Extract the [x, y] coordinate from the center of the cell holding the provided text.  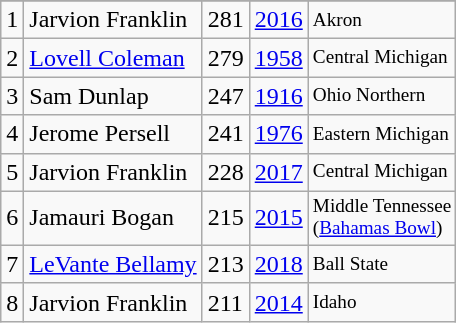
1 [12, 20]
2014 [278, 302]
2018 [278, 264]
8 [12, 302]
Sam Dunlap [113, 96]
281 [226, 20]
2017 [278, 172]
5 [12, 172]
2016 [278, 20]
213 [226, 264]
1916 [278, 96]
Ball State [382, 264]
228 [226, 172]
211 [226, 302]
LeVante Bellamy [113, 264]
Akron [382, 20]
279 [226, 58]
Ohio Northern [382, 96]
Eastern Michigan [382, 134]
1958 [278, 58]
1976 [278, 134]
Jerome Persell [113, 134]
4 [12, 134]
2015 [278, 218]
Middle Tennessee(Bahamas Bowl) [382, 218]
241 [226, 134]
6 [12, 218]
Lovell Coleman [113, 58]
3 [12, 96]
215 [226, 218]
2 [12, 58]
7 [12, 264]
247 [226, 96]
Jamauri Bogan [113, 218]
Idaho [382, 302]
